Find where the given text appears and provide that cell's center as (x, y) coordinate. 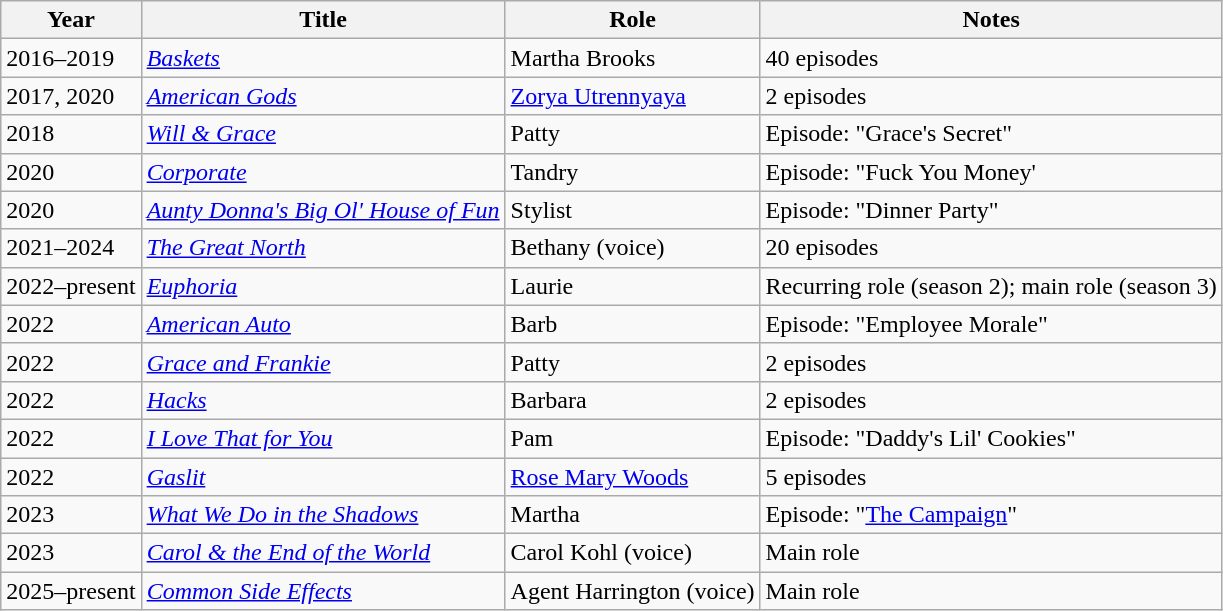
Laurie (632, 286)
Common Side Effects (323, 591)
Year (71, 20)
Agent Harrington (voice) (632, 591)
Euphoria (323, 286)
20 episodes (991, 248)
Episode: "Grace's Secret" (991, 134)
Aunty Donna's Big Ol' House of Fun (323, 210)
Title (323, 20)
Role (632, 20)
Martha Brooks (632, 58)
Notes (991, 20)
Episode: "Employee Morale" (991, 324)
Tandry (632, 172)
2025–present (71, 591)
Baskets (323, 58)
Carol & the End of the World (323, 553)
Gaslit (323, 477)
2017, 2020 (71, 96)
40 episodes (991, 58)
I Love That for You (323, 438)
Barbara (632, 400)
What We Do in the Shadows (323, 515)
Martha (632, 515)
Stylist (632, 210)
Pam (632, 438)
American Auto (323, 324)
Rose Mary Woods (632, 477)
The Great North (323, 248)
Episode: "Dinner Party" (991, 210)
2018 (71, 134)
Episode: "The Campaign" (991, 515)
Recurring role (season 2); main role (season 3) (991, 286)
Grace and Frankie (323, 362)
2016–2019 (71, 58)
Hacks (323, 400)
Bethany (voice) (632, 248)
2021–2024 (71, 248)
Episode: "Daddy's Lil' Cookies" (991, 438)
Corporate (323, 172)
Carol Kohl (voice) (632, 553)
2022–present (71, 286)
American Gods (323, 96)
Episode: "Fuck You Money' (991, 172)
Will & Grace (323, 134)
Zorya Utrennyaya (632, 96)
5 episodes (991, 477)
Barb (632, 324)
